For the text-containing cell, return its midpoint in (X, Y) coordinate format. 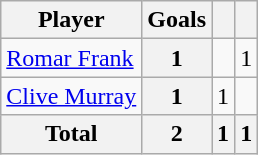
Player (72, 20)
Clive Murray (72, 96)
Romar Frank (72, 58)
Total (72, 134)
2 (177, 134)
Goals (177, 20)
